Capture the cell that displays the provided text and extract its [x, y] central coordinate. 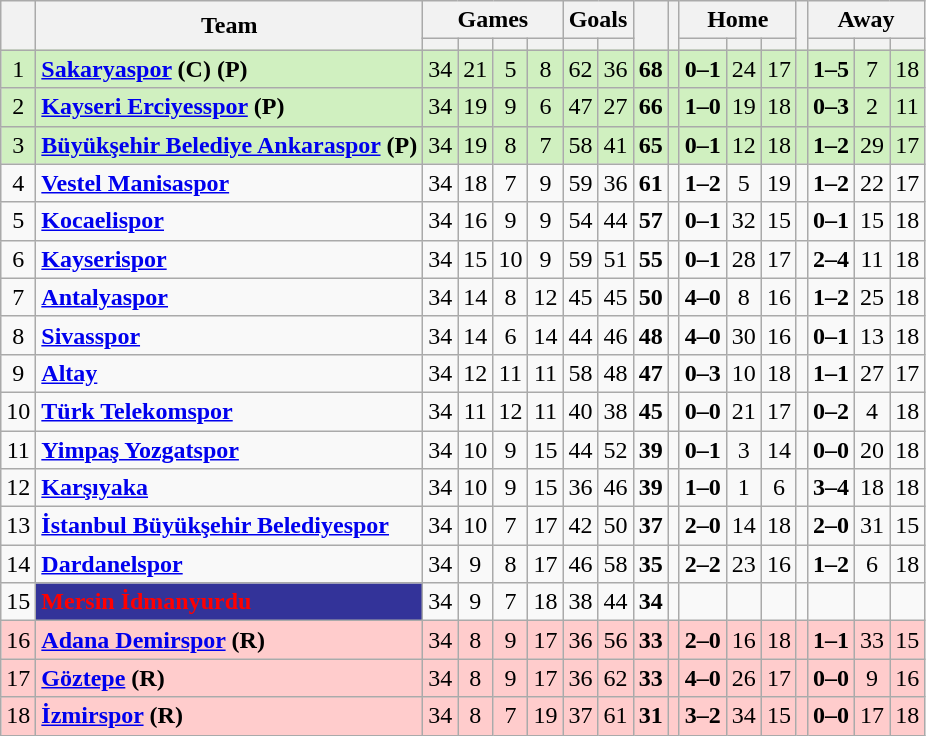
Goals [598, 20]
29 [872, 145]
26 [744, 678]
Büyükşehir Belediye Ankaraspor (P) [230, 145]
25 [872, 297]
24 [744, 69]
Games [493, 20]
28 [744, 259]
Kocaelispor [230, 221]
Yimpaş Yozgatspor [230, 449]
Mersin İdmanyurdu [230, 602]
Sivasspor [230, 335]
57 [650, 221]
Karşıyaka [230, 488]
3–2 [702, 716]
55 [650, 259]
54 [580, 221]
65 [650, 145]
20 [872, 449]
Home [738, 20]
İzmirspor (R) [230, 716]
22 [872, 183]
66 [650, 107]
30 [744, 335]
Kayseri Erciyesspor (P) [230, 107]
Vestel Manisaspor [230, 183]
56 [616, 640]
40 [580, 411]
2–2 [702, 564]
Adana Demirspor (R) [230, 640]
2–4 [830, 259]
Altay [230, 373]
Göztepe (R) [230, 678]
32 [744, 221]
1–5 [830, 69]
0–2 [830, 411]
İstanbul Büyükşehir Belediyespor [230, 526]
Away [866, 20]
42 [580, 526]
Türk Telekomspor [230, 411]
52 [616, 449]
Sakaryaspor (C) (P) [230, 69]
68 [650, 69]
Dardanelspor [230, 564]
Team [230, 26]
Kayserispor [230, 259]
Antalyaspor [230, 297]
51 [616, 259]
35 [650, 564]
41 [616, 145]
23 [744, 564]
3–4 [830, 488]
